From the cell containing the given text, extract its center point as (X, Y) coordinate. 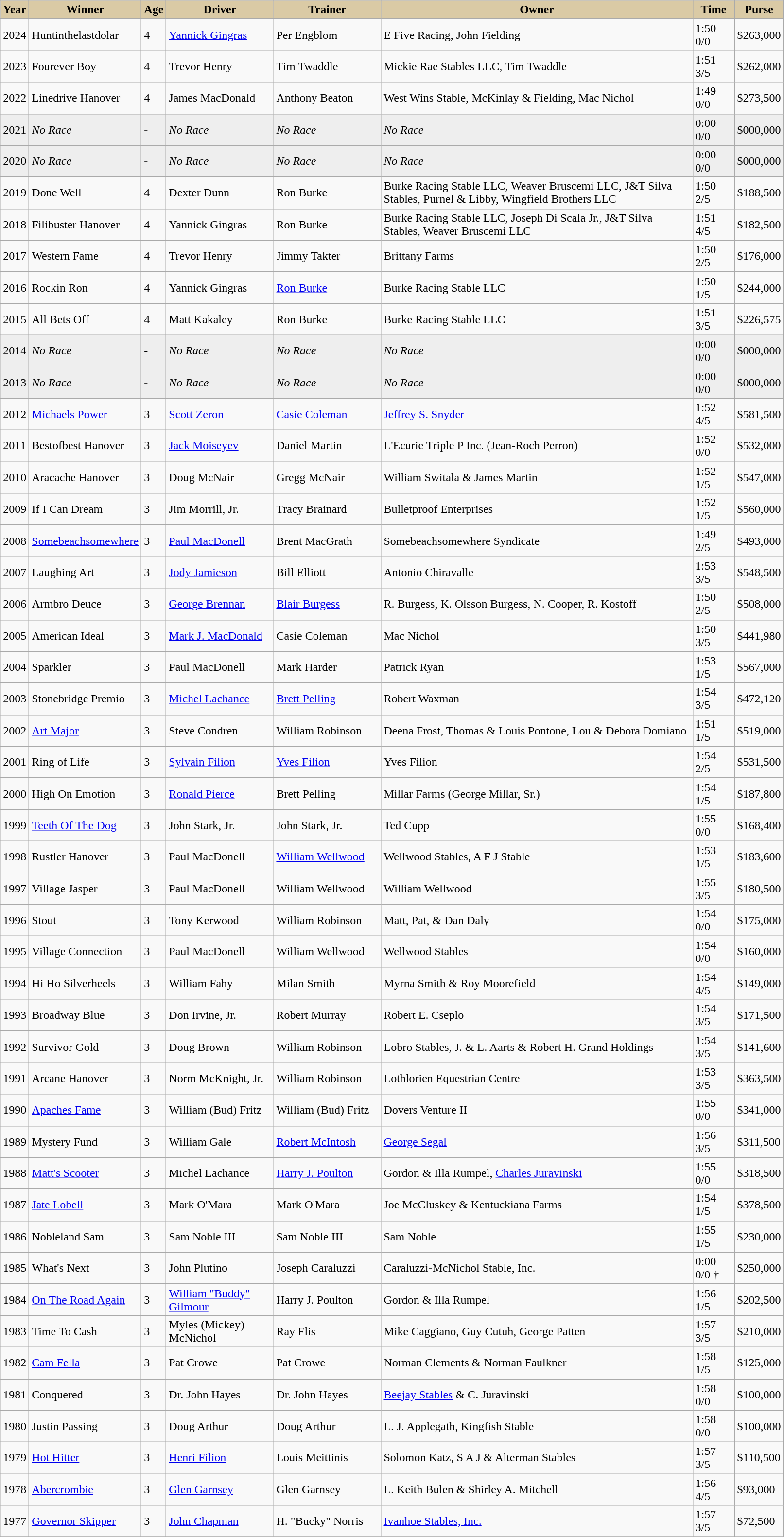
Burke Racing Stable LLC, Weaver Bruscemi LLC, J&T Silva Stables, Purnel & Libby, Wingfield Brothers LLC (537, 192)
$363,500 (759, 1078)
Myles (Mickey) McNichol (220, 1331)
Jeffrey S. Snyder (537, 414)
Henri Filion (220, 1458)
Doug Brown (220, 1047)
Mike Caggiano, Guy Cutuh, George Patten (537, 1331)
George Brennan (220, 604)
$567,000 (759, 667)
$171,500 (759, 1015)
Time To Cash (86, 1331)
2017 (15, 256)
Hot Hitter (86, 1458)
2024 (15, 35)
$250,000 (759, 1268)
Village Connection (86, 952)
John Chapman (220, 1521)
$176,000 (759, 256)
Joe McCluskey & Kentuckiana Farms (537, 1205)
What's Next (86, 1268)
Hi Ho Silverheels (86, 984)
Antonio Chiravalle (537, 573)
Joseph Caraluzzi (328, 1268)
1:52 4/5 (714, 414)
Justin Passing (86, 1426)
1983 (15, 1331)
Dovers Venture II (537, 1110)
Ted Cupp (537, 825)
Brittany Farms (537, 256)
$110,500 (759, 1458)
John Plutino (220, 1268)
Don Irvine, Jr. (220, 1015)
Mark Harder (328, 667)
1981 (15, 1394)
Robert Murray (328, 1015)
$230,000 (759, 1237)
Matt's Scooter (86, 1173)
Winner (86, 10)
Mark J. MacDonald (220, 636)
Burke Racing Stable LLC, Joseph Di Scala Jr., J&T Silva Stables, Weaver Bruscemi LLC (537, 225)
2012 (15, 414)
1993 (15, 1015)
Caraluzzi-McNichol Stable, Inc. (537, 1268)
Lothlorien Equestrian Centre (537, 1078)
On The Road Again (86, 1300)
1:50 1/5 (714, 288)
James MacDonald (220, 98)
2015 (15, 319)
E Five Racing, John Fielding (537, 35)
1990 (15, 1110)
Age (154, 10)
Doug McNair (220, 477)
Dexter Dunn (220, 192)
Nobleland Sam (86, 1237)
1997 (15, 889)
1989 (15, 1141)
1:54 4/5 (714, 984)
$210,000 (759, 1331)
2011 (15, 446)
Survivor Gold (86, 1047)
1:50 0/0 (714, 35)
$547,000 (759, 477)
$244,000 (759, 288)
Bill Elliott (328, 573)
2006 (15, 604)
R. Burgess, K. Olsson Burgess, N. Cooper, R. Kostoff (537, 604)
Teeth Of The Dog (86, 825)
Driver (220, 10)
2021 (15, 129)
1988 (15, 1173)
Steve Condren (220, 730)
Sam Noble (537, 1237)
$548,500 (759, 573)
Norman Clements & Norman Faulkner (537, 1363)
Bestofbest Hanover (86, 446)
Filibuster Hanover (86, 225)
Myrna Smith & Roy Moorefield (537, 984)
If I Can Dream (86, 509)
Ring of Life (86, 762)
Lobro Stables, J. & L. Aarts & Robert H. Grand Holdings (537, 1047)
Milan Smith (328, 984)
1:56 4/5 (714, 1489)
2022 (15, 98)
2010 (15, 477)
Patrick Ryan (537, 667)
$378,500 (759, 1205)
2000 (15, 793)
Norm McKnight, Jr. (220, 1078)
$472,120 (759, 699)
Cam Fella (86, 1363)
Mac Nichol (537, 636)
1:49 2/5 (714, 541)
$141,600 (759, 1047)
$341,000 (759, 1110)
High On Emotion (86, 793)
1987 (15, 1205)
William Switala & James Martin (537, 477)
1:58 1/5 (714, 1363)
1986 (15, 1237)
$560,000 (759, 509)
2004 (15, 667)
Jate Lobell (86, 1205)
Michaels Power (86, 414)
Gordon & Illa Rumpel (537, 1300)
Governor Skipper (86, 1521)
1994 (15, 984)
2013 (15, 382)
1:50 3/5 (714, 636)
$149,000 (759, 984)
Robert McIntosh (328, 1141)
2009 (15, 509)
2005 (15, 636)
2014 (15, 351)
William Gale (220, 1141)
Gordon & Illa Rumpel, Charles Juravinski (537, 1173)
L. J. Applegath, Kingfish Stable (537, 1426)
$262,000 (759, 66)
1999 (15, 825)
Robert Waxman (537, 699)
$188,500 (759, 192)
$72,500 (759, 1521)
2016 (15, 288)
1977 (15, 1521)
Wellwood Stables, A F J Stable (537, 856)
Year (15, 10)
Tim Twaddle (328, 66)
American Ideal (86, 636)
Wellwood Stables (537, 952)
Daniel Martin (328, 446)
1:55 1/5 (714, 1237)
$180,500 (759, 889)
Aracache Hanover (86, 477)
$311,500 (759, 1141)
Tony Kerwood (220, 921)
Beejay Stables & C. Juravinski (537, 1394)
Broadway Blue (86, 1015)
$187,800 (759, 793)
1978 (15, 1489)
Done Well (86, 192)
Bulletproof Enterprises (537, 509)
L. Keith Bulen & Shirley A. Mitchell (537, 1489)
2020 (15, 161)
1:55 3/5 (714, 889)
1985 (15, 1268)
Western Fame (86, 256)
1:54 2/5 (714, 762)
Laughing Art (86, 573)
1995 (15, 952)
Solomon Katz, S A J & Alterman Stables (537, 1458)
2008 (15, 541)
1996 (15, 921)
Per Engblom (328, 35)
Scott Zeron (220, 414)
Ivanhoe Stables, Inc. (537, 1521)
1:49 0/0 (714, 98)
All Bets Off (86, 319)
Brent MacGrath (328, 541)
Stonebridge Premio (86, 699)
Time (714, 10)
Matt, Pat, & Dan Daly (537, 921)
Anthony Beaton (328, 98)
Sylvain Filion (220, 762)
Art Major (86, 730)
Fourever Boy (86, 66)
2023 (15, 66)
Deena Frost, Thomas & Louis Pontone, Lou & Debora Domiano (537, 730)
1992 (15, 1047)
$93,000 (759, 1489)
Blair Burgess (328, 604)
1:51 1/5 (714, 730)
0:00 0/0 † (714, 1268)
Apaches Fame (86, 1110)
Ronald Pierce (220, 793)
George Segal (537, 1141)
Stout (86, 921)
Louis Meittinis (328, 1458)
$168,400 (759, 825)
Conquered (86, 1394)
1:52 0/0 (714, 446)
West Wins Stable, McKinlay & Fielding, Mac Nichol (537, 98)
Armbro Deuce (86, 604)
2007 (15, 573)
$175,000 (759, 921)
2003 (15, 699)
Jody Jamieson (220, 573)
Huntinthelastdolar (86, 35)
1984 (15, 1300)
Arcane Hanover (86, 1078)
Rockin Ron (86, 288)
$519,000 (759, 730)
$182,500 (759, 225)
William "Buddy" Gilmour (220, 1300)
$318,500 (759, 1173)
Somebeachsomewhere Syndicate (537, 541)
Linedrive Hanover (86, 98)
$202,500 (759, 1300)
Jack Moiseyev (220, 446)
Ray Flis (328, 1331)
Jim Morrill, Jr. (220, 509)
$125,000 (759, 1363)
$581,500 (759, 414)
Mystery Fund (86, 1141)
1:56 3/5 (714, 1141)
Sparkler (86, 667)
Abercrombie (86, 1489)
$160,000 (759, 952)
$531,500 (759, 762)
$226,575 (759, 319)
$273,500 (759, 98)
1:51 4/5 (714, 225)
Purse (759, 10)
$532,000 (759, 446)
Somebeachsomewhere (86, 541)
Trainer (328, 10)
1982 (15, 1363)
2002 (15, 730)
Millar Farms (George Millar, Sr.) (537, 793)
1980 (15, 1426)
$508,000 (759, 604)
H. "Bucky" Norris (328, 1521)
2018 (15, 225)
L'Ecurie Triple P Inc. (Jean-Roch Perron) (537, 446)
2019 (15, 192)
William Fahy (220, 984)
Rustler Hanover (86, 856)
Mickie Rae Stables LLC, Tim Twaddle (537, 66)
$183,600 (759, 856)
1979 (15, 1458)
2001 (15, 762)
$493,000 (759, 541)
Matt Kakaley (220, 319)
Owner (537, 10)
$441,980 (759, 636)
Gregg McNair (328, 477)
Jimmy Takter (328, 256)
Robert E. Cseplo (537, 1015)
Village Jasper (86, 889)
$263,000 (759, 35)
1998 (15, 856)
1:56 1/5 (714, 1300)
Tracy Brainard (328, 509)
1991 (15, 1078)
